Locate the cell with the specified text and output its (x, y) center coordinate. 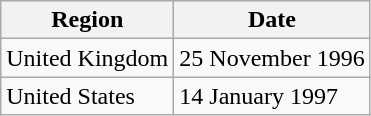
25 November 1996 (272, 58)
Region (88, 20)
Date (272, 20)
14 January 1997 (272, 96)
United States (88, 96)
United Kingdom (88, 58)
